Extract the [X, Y] coordinate from the center of the cell holding the provided text.  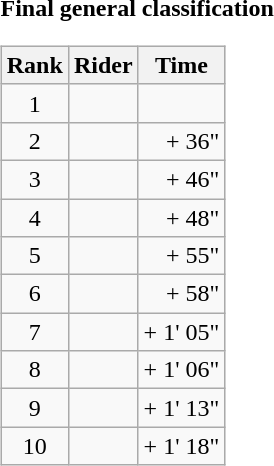
4 [34, 217]
Rank [34, 65]
+ 36" [182, 141]
2 [34, 141]
+ 1' 05" [182, 332]
3 [34, 179]
6 [34, 294]
8 [34, 370]
1 [34, 103]
7 [34, 332]
Time [182, 65]
+ 1' 18" [182, 446]
+ 1' 06" [182, 370]
+ 46" [182, 179]
9 [34, 408]
5 [34, 256]
+ 58" [182, 294]
+ 1' 13" [182, 408]
+ 48" [182, 217]
+ 55" [182, 256]
10 [34, 446]
Rider [103, 65]
